Output the (X, Y) coordinate of the center of the cell containing the given text.  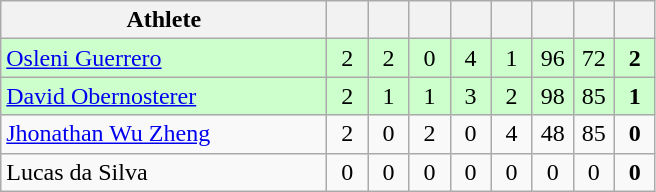
David Obernosterer (164, 96)
3 (470, 96)
Lucas da Silva (164, 172)
48 (552, 134)
Athlete (164, 20)
72 (594, 58)
98 (552, 96)
Jhonathan Wu Zheng (164, 134)
96 (552, 58)
Osleni Guerrero (164, 58)
